Scan for the cell matching the given text and deliver its (x, y) coordinate at center. 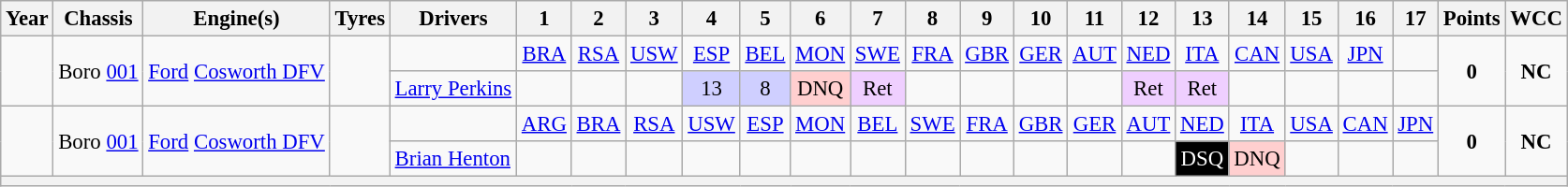
Drivers (453, 19)
16 (1366, 19)
15 (1311, 19)
10 (1040, 19)
Year (27, 19)
12 (1148, 19)
7 (879, 19)
WCC (1536, 19)
5 (765, 19)
6 (821, 19)
Points (1471, 19)
Engine(s) (236, 19)
1 (545, 19)
Chassis (98, 19)
Larry Perkins (453, 89)
9 (987, 19)
11 (1094, 19)
2 (598, 19)
ARG (545, 124)
17 (1416, 19)
Brian Henton (453, 159)
DSQ (1203, 159)
14 (1257, 19)
3 (654, 19)
4 (712, 19)
Tyres (360, 19)
